Scan for the cell matching the given text and deliver its [X, Y] coordinate at center. 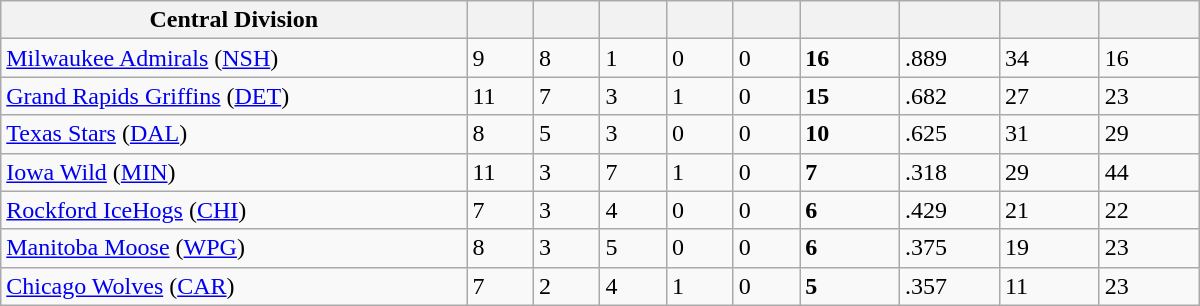
31 [1049, 134]
.429 [950, 210]
Iowa Wild (MIN) [234, 172]
15 [850, 96]
Rockford IceHogs (CHI) [234, 210]
.375 [950, 248]
22 [1149, 210]
9 [500, 58]
.357 [950, 286]
Central Division [234, 20]
Milwaukee Admirals (NSH) [234, 58]
.889 [950, 58]
2 [566, 286]
21 [1049, 210]
Grand Rapids Griffins (DET) [234, 96]
.318 [950, 172]
Chicago Wolves (CAR) [234, 286]
Manitoba Moose (WPG) [234, 248]
34 [1049, 58]
Texas Stars (DAL) [234, 134]
.625 [950, 134]
44 [1149, 172]
19 [1049, 248]
10 [850, 134]
.682 [950, 96]
27 [1049, 96]
